Scan for the cell matching the given text and deliver its (X, Y) coordinate at center. 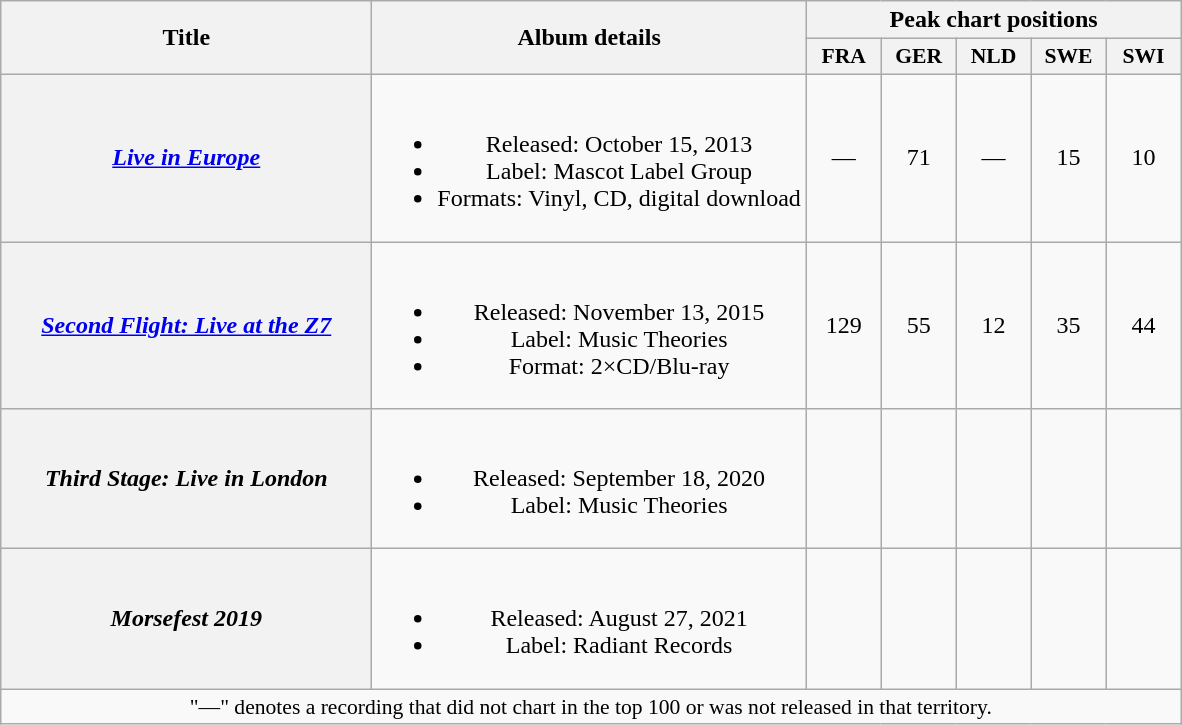
10 (1144, 158)
SWI (1144, 57)
"—" denotes a recording that did not chart in the top 100 or was not released in that territory. (591, 707)
Third Stage: Live in London (186, 479)
FRA (844, 57)
44 (1144, 326)
GER (918, 57)
55 (918, 326)
Peak chart positions (994, 20)
Morsefest 2019 (186, 619)
Live in Europe (186, 158)
Released: September 18, 2020Label: Music Theories (590, 479)
Released: November 13, 2015Label: Music TheoriesFormat: 2×CD/Blu-ray (590, 326)
Second Flight: Live at the Z7 (186, 326)
35 (1068, 326)
SWE (1068, 57)
Title (186, 38)
15 (1068, 158)
Released: October 15, 2013Label: Mascot Label GroupFormats: Vinyl, CD, digital download (590, 158)
71 (918, 158)
129 (844, 326)
Released: August 27, 2021Label: Radiant Records (590, 619)
12 (994, 326)
NLD (994, 57)
Album details (590, 38)
